Find where the given text appears and provide that cell's center as (X, Y) coordinate. 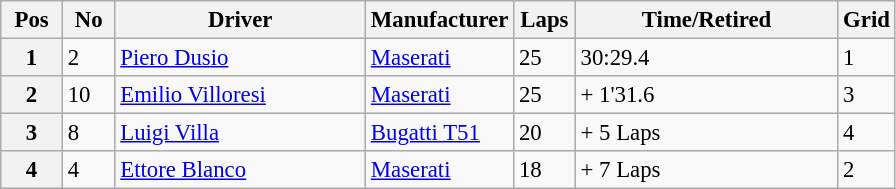
8 (88, 133)
Grid (866, 20)
Driver (240, 20)
10 (88, 95)
30:29.4 (706, 58)
Bugatti T51 (440, 133)
Piero Dusio (240, 58)
18 (545, 170)
Manufacturer (440, 20)
Pos (32, 20)
No (88, 20)
Ettore Blanco (240, 170)
Laps (545, 20)
+ 5 Laps (706, 133)
Luigi Villa (240, 133)
+ 1'31.6 (706, 95)
+ 7 Laps (706, 170)
Emilio Villoresi (240, 95)
Time/Retired (706, 20)
20 (545, 133)
